Scan for the cell matching the given text and deliver its (x, y) coordinate at center. 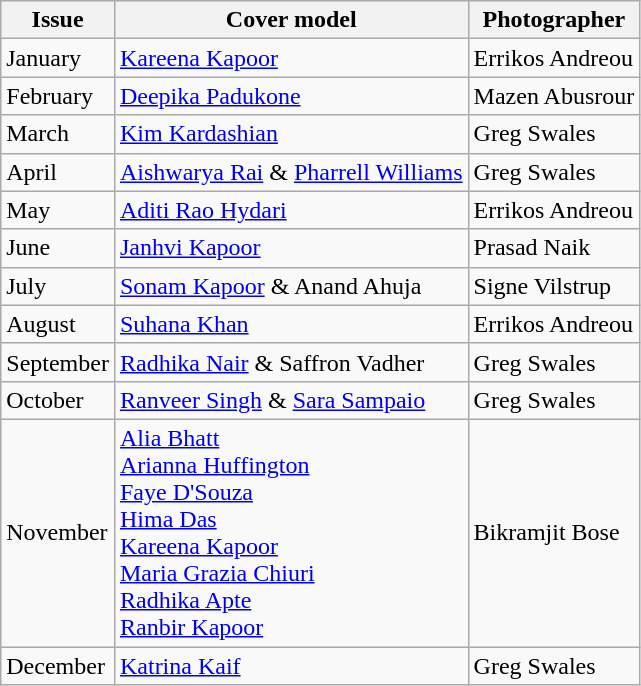
Issue (58, 20)
September (58, 362)
Signe Vilstrup (554, 286)
Aishwarya Rai & Pharrell Williams (291, 172)
October (58, 400)
Katrina Kaif (291, 665)
February (58, 96)
January (58, 58)
Mazen Abusrour (554, 96)
Kareena Kapoor (291, 58)
November (58, 532)
Deepika Padukone (291, 96)
Bikramjit Bose (554, 532)
May (58, 210)
Ranveer Singh & Sara Sampaio (291, 400)
Prasad Naik (554, 248)
Suhana Khan (291, 324)
Photographer (554, 20)
Alia BhattArianna HuffingtonFaye D'SouzaHima DasKareena Kapoor Maria Grazia Chiuri Radhika ApteRanbir Kapoor (291, 532)
December (58, 665)
Sonam Kapoor & Anand Ahuja (291, 286)
August (58, 324)
April (58, 172)
March (58, 134)
Kim Kardashian (291, 134)
June (58, 248)
Janhvi Kapoor (291, 248)
Radhika Nair & Saffron Vadher (291, 362)
Cover model (291, 20)
Aditi Rao Hydari (291, 210)
July (58, 286)
